Return (X, Y) of the center of cell containing provided text 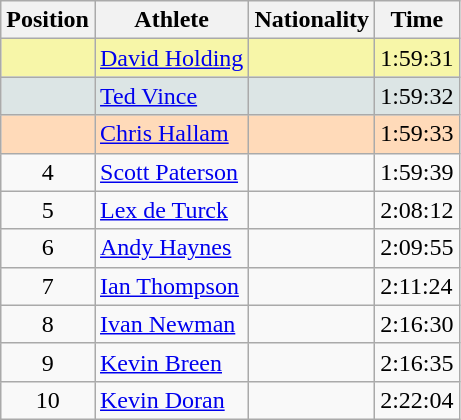
6 (48, 248)
2:16:30 (417, 324)
Lex de Turck (171, 210)
8 (48, 324)
9 (48, 362)
1:59:39 (417, 172)
1:59:31 (417, 58)
10 (48, 400)
Kevin Breen (171, 362)
Ian Thompson (171, 286)
Position (48, 20)
Athlete (171, 20)
Kevin Doran (171, 400)
7 (48, 286)
David Holding (171, 58)
Scott Paterson (171, 172)
4 (48, 172)
1:59:33 (417, 134)
5 (48, 210)
Ivan Newman (171, 324)
Chris Hallam (171, 134)
Nationality (312, 20)
2:22:04 (417, 400)
2:16:35 (417, 362)
2:09:55 (417, 248)
2:08:12 (417, 210)
Time (417, 20)
2:11:24 (417, 286)
Andy Haynes (171, 248)
1:59:32 (417, 96)
Ted Vince (171, 96)
